Find where the given text appears and provide that cell's center as [x, y] coordinate. 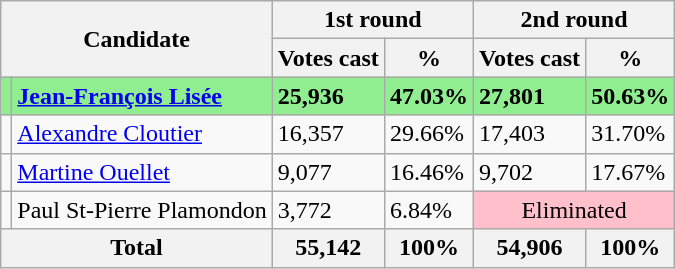
17.67% [630, 172]
Martine Ouellet [142, 172]
Paul St-Pierre Plamondon [142, 210]
29.66% [428, 134]
Candidate [136, 39]
55,142 [328, 248]
31.70% [630, 134]
3,772 [328, 210]
9,077 [328, 172]
16.46% [428, 172]
Alexandre Cloutier [142, 134]
1st round [372, 20]
27,801 [529, 96]
Jean-François Lisée [142, 96]
2nd round [574, 20]
9,702 [529, 172]
Eliminated [574, 210]
47.03% [428, 96]
17,403 [529, 134]
25,936 [328, 96]
Total [136, 248]
50.63% [630, 96]
6.84% [428, 210]
16,357 [328, 134]
54,906 [529, 248]
